From the cell containing the given text, extract its center point as [X, Y] coordinate. 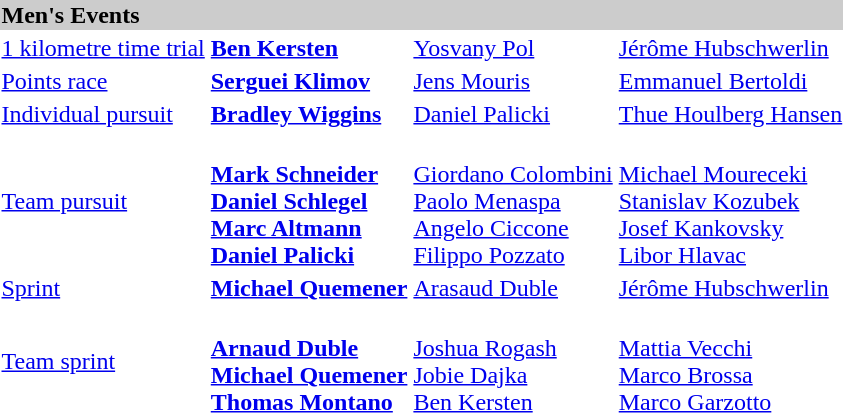
Team pursuit [103, 201]
Yosvany Pol [513, 48]
Points race [103, 81]
Giordano ColombiniPaolo MenaspaAngelo CicconeFilippo Pozzato [513, 201]
1 kilometre time trial [103, 48]
Michael Quemener [309, 288]
Sprint [103, 288]
Individual pursuit [103, 114]
Serguei Klimov [309, 81]
Bradley Wiggins [309, 114]
Arasaud Duble [513, 288]
Ben Kersten [309, 48]
Mark SchneiderDaniel SchlegelMarc AltmannDaniel Palicki [309, 201]
Michael MourecekiStanislav KozubekJosef KankovskyLibor Hlavac [730, 201]
Jens Mouris [513, 81]
Emmanuel Bertoldi [730, 81]
Thue Houlberg Hansen [730, 114]
Daniel Palicki [513, 114]
